Find where the given text appears and provide that cell's center as (X, Y) coordinate. 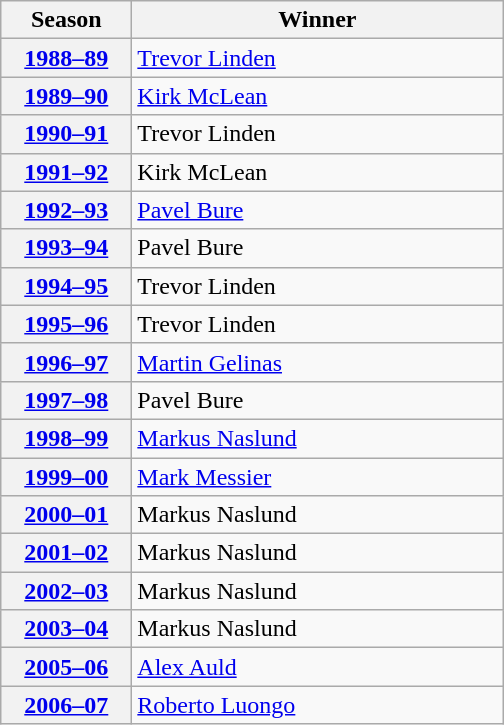
1991–92 (66, 172)
2005–06 (66, 667)
1999–00 (66, 477)
1995–96 (66, 324)
1988–89 (66, 58)
2000–01 (66, 515)
1989–90 (66, 96)
Season (66, 20)
Alex Auld (318, 667)
2002–03 (66, 591)
1998–99 (66, 438)
1996–97 (66, 362)
1994–95 (66, 286)
Martin Gelinas (318, 362)
2001–02 (66, 553)
Winner (318, 20)
1990–91 (66, 134)
1997–98 (66, 400)
2006–07 (66, 705)
1992–93 (66, 210)
1993–94 (66, 248)
Roberto Luongo (318, 705)
Mark Messier (318, 477)
2003–04 (66, 629)
